Pinpoint the cell where the given text exists, returning its [X, Y] midpoint coordinate. 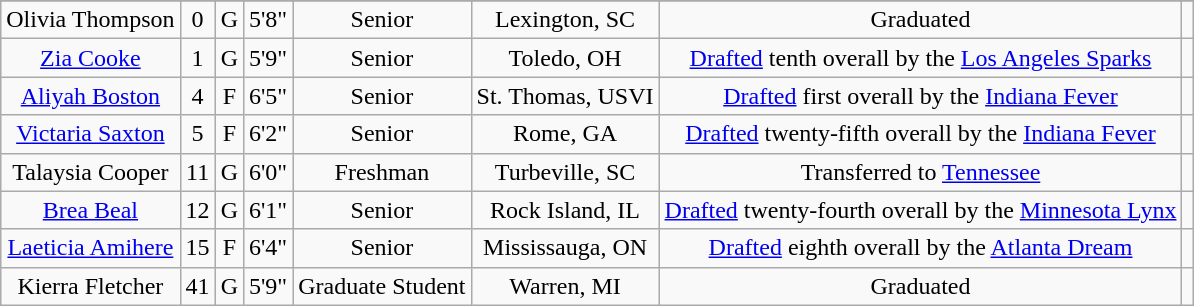
Laeticia Amihere [90, 248]
Mississauga, ON [565, 248]
Toledo, OH [565, 58]
4 [198, 96]
Drafted tenth overall by the Los Angeles Sparks [920, 58]
41 [198, 286]
6'4" [268, 248]
Victaria Saxton [90, 134]
5'8" [268, 20]
Zia Cooke [90, 58]
Freshman [382, 172]
0 [198, 20]
Drafted eighth overall by the Atlanta Dream [920, 248]
12 [198, 210]
Brea Beal [90, 210]
St. Thomas, USVI [565, 96]
15 [198, 248]
6'1" [268, 210]
Drafted first overall by the Indiana Fever [920, 96]
1 [198, 58]
Rock Island, IL [565, 210]
Warren, MI [565, 286]
Drafted twenty-fourth overall by the Minnesota Lynx [920, 210]
Olivia Thompson [90, 20]
Talaysia Cooper [90, 172]
6'0" [268, 172]
Rome, GA [565, 134]
Kierra Fletcher [90, 286]
Lexington, SC [565, 20]
Transferred to Tennessee [920, 172]
Aliyah Boston [90, 96]
5 [198, 134]
6'5" [268, 96]
Drafted twenty-fifth overall by the Indiana Fever [920, 134]
11 [198, 172]
Turbeville, SC [565, 172]
6'2" [268, 134]
Graduate Student [382, 286]
